Provide the (x, y) coordinate of the cell's center where the given text is located.  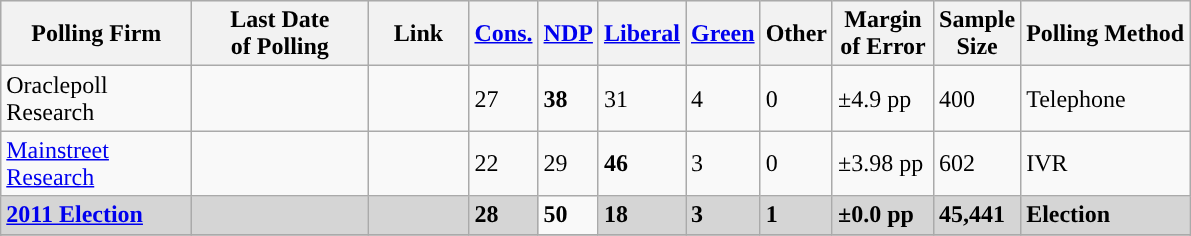
IVR (1106, 164)
1 (796, 215)
±4.9 pp (882, 98)
2011 Election (96, 215)
Other (796, 34)
Telephone (1106, 98)
Polling Method (1106, 34)
Polling Firm (96, 34)
Election (1106, 215)
Marginof Error (882, 34)
Oraclepoll Research (96, 98)
Liberal (642, 34)
50 (568, 215)
27 (504, 98)
400 (978, 98)
Green (724, 34)
4 (724, 98)
22 (504, 164)
38 (568, 98)
31 (642, 98)
18 (642, 215)
Last Dateof Polling (280, 34)
SampleSize (978, 34)
602 (978, 164)
Link (418, 34)
NDP (568, 34)
±0.0 pp (882, 215)
28 (504, 215)
Cons. (504, 34)
46 (642, 164)
45,441 (978, 215)
±3.98 pp (882, 164)
29 (568, 164)
Mainstreet Research (96, 164)
